Pinpoint the cell where the given text exists, returning its [x, y] midpoint coordinate. 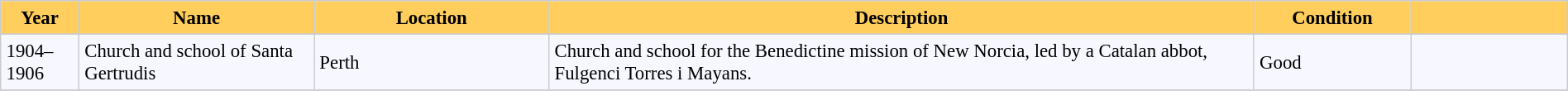
Name [196, 17]
Perth [432, 62]
Location [432, 17]
Year [40, 17]
1904–1906 [40, 62]
Good [1331, 62]
Condition [1331, 17]
Description [901, 17]
Church and school of Santa Gertrudis [196, 62]
Church and school for the Benedictine mission of New Norcia, led by a Catalan abbot, Fulgenci Torres i Mayans. [901, 62]
